Extract the (x, y) coordinate from the center of the cell holding the provided text.  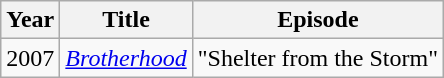
"Shelter from the Storm" (318, 58)
2007 (30, 58)
Brotherhood (126, 58)
Episode (318, 20)
Year (30, 20)
Title (126, 20)
